Determine the (x, y) coordinate at the center of the cell enclosing the given text.  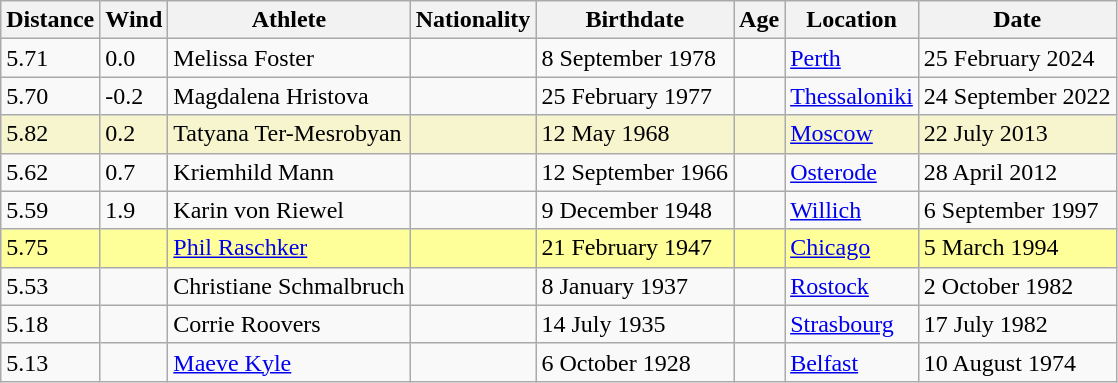
Location (852, 20)
Chicago (852, 248)
Birthdate (635, 20)
Thessaloniki (852, 96)
Corrie Roovers (289, 324)
12 May 1968 (635, 134)
Tatyana Ter-Mesrobyan (289, 134)
12 September 1966 (635, 172)
5.70 (50, 96)
25 February 1977 (635, 96)
0.2 (134, 134)
2 October 1982 (1017, 286)
Karin von Riewel (289, 210)
Wind (134, 20)
8 September 1978 (635, 58)
14 July 1935 (635, 324)
Kriemhild Mann (289, 172)
5.71 (50, 58)
Osterode (852, 172)
Christiane Schmalbruch (289, 286)
24 September 2022 (1017, 96)
Distance (50, 20)
17 July 1982 (1017, 324)
9 December 1948 (635, 210)
6 September 1997 (1017, 210)
Magdalena Hristova (289, 96)
5.62 (50, 172)
Maeve Kyle (289, 362)
1.9 (134, 210)
10 August 1974 (1017, 362)
Belfast (852, 362)
Date (1017, 20)
22 July 2013 (1017, 134)
Perth (852, 58)
Athlete (289, 20)
0.0 (134, 58)
-0.2 (134, 96)
Rostock (852, 286)
5 March 1994 (1017, 248)
Nationality (473, 20)
21 February 1947 (635, 248)
8 January 1937 (635, 286)
5.53 (50, 286)
Melissa Foster (289, 58)
Phil Raschker (289, 248)
5.59 (50, 210)
5.18 (50, 324)
5.75 (50, 248)
Age (760, 20)
0.7 (134, 172)
28 April 2012 (1017, 172)
5.13 (50, 362)
5.82 (50, 134)
Willich (852, 210)
Moscow (852, 134)
25 February 2024 (1017, 58)
6 October 1928 (635, 362)
Strasbourg (852, 324)
